Return the [X, Y] coordinate for the center point of the cell that contains the specified text.  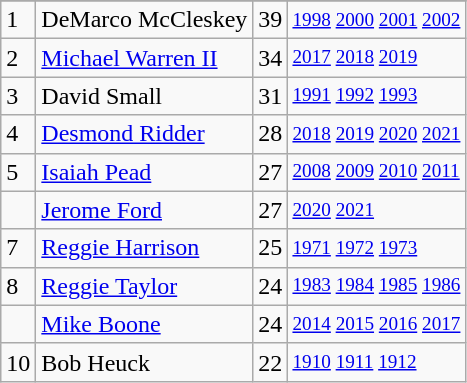
DeMarco McCleskey [144, 20]
Michael Warren II [144, 58]
39 [270, 20]
1910 1911 1912 [376, 362]
4 [18, 134]
2014 2015 2016 2017 [376, 324]
1991 1992 1993 [376, 96]
Mike Boone [144, 324]
Reggie Taylor [144, 286]
5 [18, 172]
2 [18, 58]
David Small [144, 96]
2008 2009 2010 2011 [376, 172]
Reggie Harrison [144, 248]
22 [270, 362]
1983 1984 1985 1986 [376, 286]
7 [18, 248]
Desmond Ridder [144, 134]
2018 2019 2020 2021 [376, 134]
2020 2021 [376, 210]
28 [270, 134]
2017 2018 2019 [376, 58]
3 [18, 96]
34 [270, 58]
10 [18, 362]
25 [270, 248]
1998 2000 2001 2002 [376, 20]
1971 1972 1973 [376, 248]
Isaiah Pead [144, 172]
Bob Heuck [144, 362]
1 [18, 20]
Jerome Ford [144, 210]
31 [270, 96]
8 [18, 286]
